Detect which cell encompasses the target text, then output its (x, y) center coordinate. 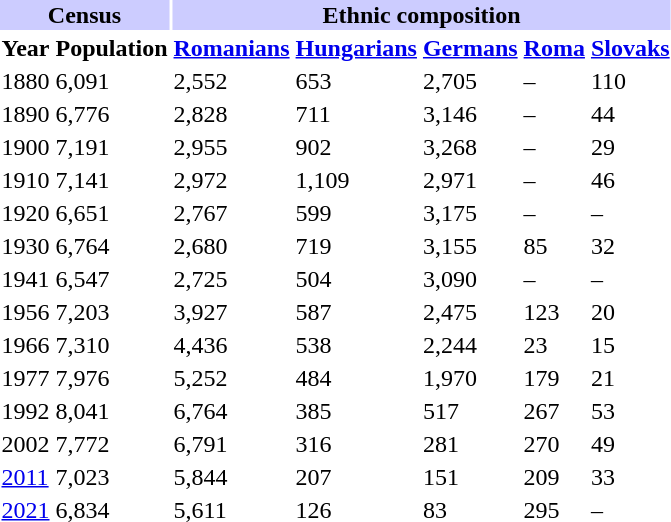
Population (112, 48)
15 (630, 345)
7,141 (112, 180)
Census (84, 15)
7,772 (112, 444)
2,767 (232, 213)
2,705 (470, 81)
209 (554, 477)
20 (630, 312)
4,436 (232, 345)
1930 (26, 246)
1941 (26, 279)
Ethnic composition (422, 15)
1992 (26, 411)
6,651 (112, 213)
3,927 (232, 312)
484 (356, 378)
3,155 (470, 246)
7,310 (112, 345)
Hungarians (356, 48)
1,970 (470, 378)
316 (356, 444)
538 (356, 345)
2,475 (470, 312)
2,680 (232, 246)
2,244 (470, 345)
599 (356, 213)
123 (554, 312)
504 (356, 279)
7,203 (112, 312)
7,191 (112, 147)
3,268 (470, 147)
587 (356, 312)
1977 (26, 378)
85 (554, 246)
1,109 (356, 180)
267 (554, 411)
6,091 (112, 81)
44 (630, 114)
7,023 (112, 477)
207 (356, 477)
8,041 (112, 411)
110 (630, 81)
2,972 (232, 180)
1900 (26, 147)
3,090 (470, 279)
Slovaks (630, 48)
Year (26, 48)
21 (630, 378)
2,955 (232, 147)
2011 (26, 477)
29 (630, 147)
902 (356, 147)
6,776 (112, 114)
1890 (26, 114)
2,828 (232, 114)
281 (470, 444)
385 (356, 411)
711 (356, 114)
33 (630, 477)
32 (630, 246)
2002 (26, 444)
53 (630, 411)
2,725 (232, 279)
151 (470, 477)
1910 (26, 180)
1920 (26, 213)
Roma (554, 48)
3,146 (470, 114)
46 (630, 180)
3,175 (470, 213)
1956 (26, 312)
270 (554, 444)
5,252 (232, 378)
2,971 (470, 180)
Romanians (232, 48)
1880 (26, 81)
5,844 (232, 477)
6,547 (112, 279)
2,552 (232, 81)
23 (554, 345)
7,976 (112, 378)
49 (630, 444)
719 (356, 246)
179 (554, 378)
6,791 (232, 444)
517 (470, 411)
Germans (470, 48)
653 (356, 81)
1966 (26, 345)
